Return the [x, y] coordinate for the center point of the cell that contains the specified text.  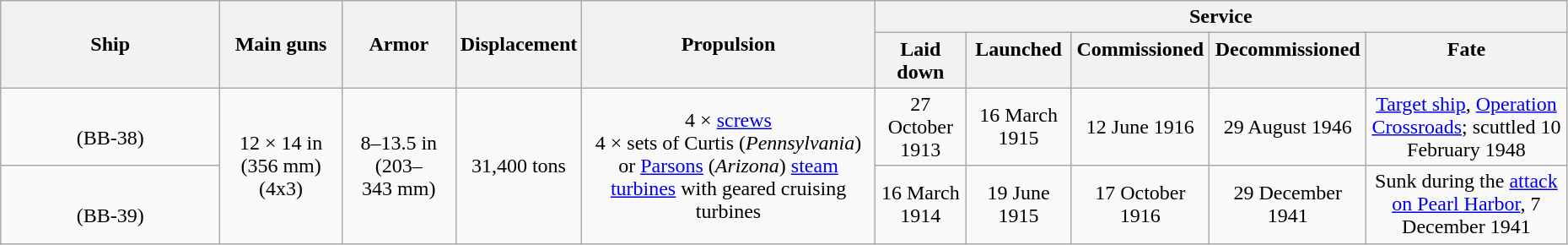
16 March 1915 [1019, 127]
29 August 1946 [1288, 127]
27 October 1913 [920, 127]
Commissioned [1140, 61]
Decommissioned [1288, 61]
Sunk during the attack on Pearl Harbor, 7 December 1941 [1466, 204]
12 June 1916 [1140, 127]
Propulsion [729, 44]
31,400 tons [519, 166]
Laid down [920, 61]
Displacement [519, 44]
16 March 1914 [920, 204]
Launched [1019, 61]
Armor [398, 44]
4 × screws4 × sets of Curtis (Pennsylvania) or Parsons (Arizona) steam turbines with geared cruising turbines [729, 166]
12 × 14 in (356 mm) (4x3) [282, 166]
(BB-38) [110, 127]
Main guns [282, 44]
17 October 1916 [1140, 204]
Ship [110, 44]
(BB-39) [110, 204]
Service [1220, 17]
8–13.5 in (203–343 mm) [398, 166]
Fate [1466, 61]
29 December 1941 [1288, 204]
19 June 1915 [1019, 204]
Target ship, Operation Crossroads; scuttled 10 February 1948 [1466, 127]
